Scan for the cell matching the given text and deliver its (x, y) coordinate at center. 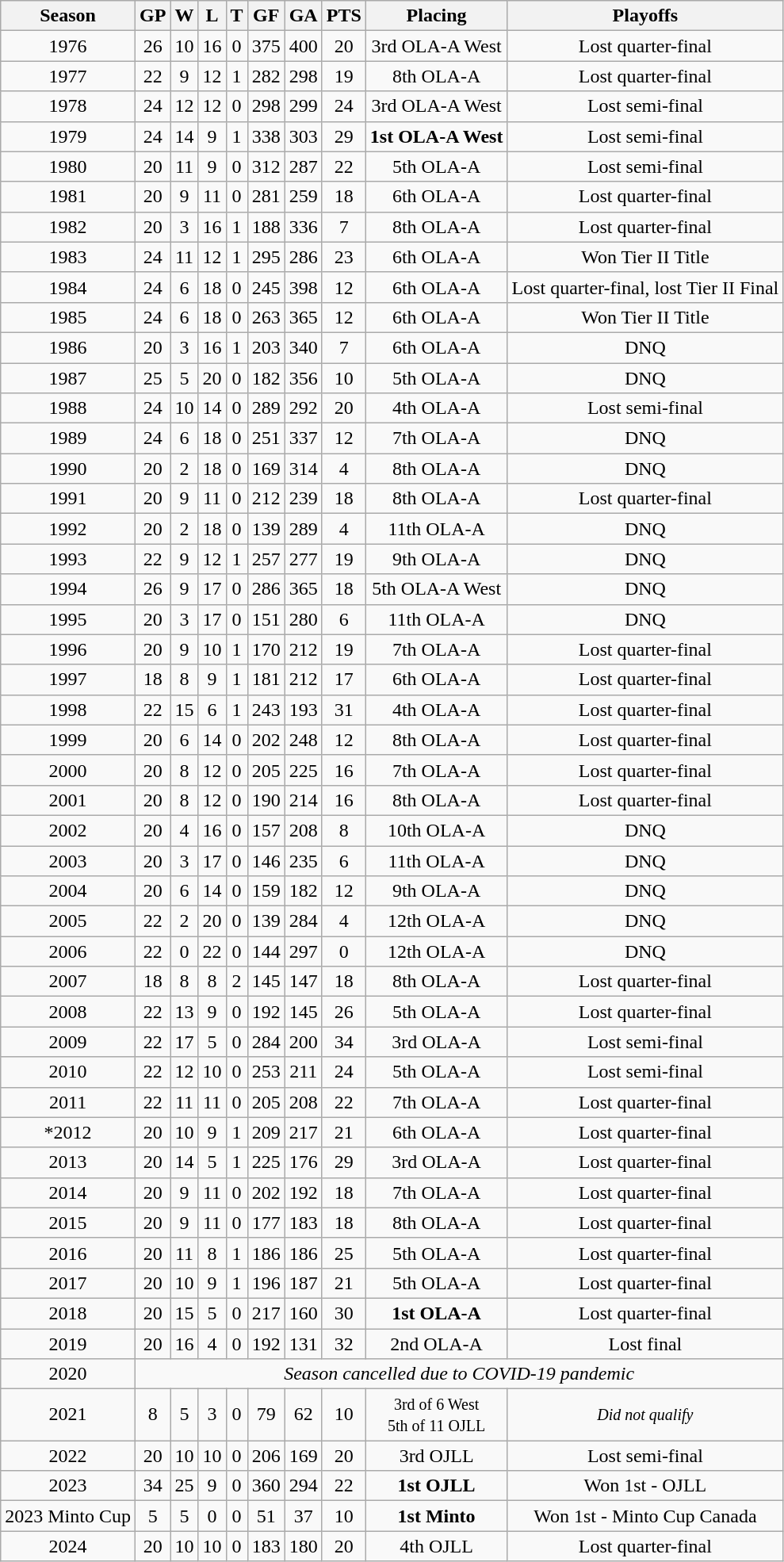
243 (266, 710)
1976 (68, 46)
337 (303, 438)
360 (266, 1486)
203 (266, 347)
GA (303, 16)
170 (266, 649)
209 (266, 1132)
239 (303, 499)
L (212, 16)
235 (303, 860)
2004 (68, 891)
1997 (68, 680)
10th OLA-A (436, 830)
3rd of 6 West5th of 11 OJLL (436, 1415)
1978 (68, 106)
245 (266, 287)
2019 (68, 1344)
356 (303, 378)
1989 (68, 438)
GF (266, 16)
32 (344, 1344)
181 (266, 680)
31 (344, 710)
62 (303, 1415)
2003 (68, 860)
Placing (436, 16)
176 (303, 1162)
2nd OLA-A (436, 1344)
Season cancelled due to COVID-19 pandemic (460, 1374)
1977 (68, 76)
257 (266, 559)
1994 (68, 589)
147 (303, 982)
1981 (68, 197)
282 (266, 76)
Did not qualify (645, 1415)
1984 (68, 287)
263 (266, 317)
Won 1st - Minto Cup Canada (645, 1516)
30 (344, 1313)
1st OLA-A West (436, 136)
2013 (68, 1162)
188 (266, 227)
398 (303, 287)
2016 (68, 1253)
131 (303, 1344)
Lost final (645, 1344)
*2012 (68, 1132)
312 (266, 167)
2009 (68, 1042)
2005 (68, 921)
1980 (68, 167)
190 (266, 800)
280 (303, 619)
2014 (68, 1193)
51 (266, 1516)
200 (303, 1042)
1985 (68, 317)
338 (266, 136)
299 (303, 106)
297 (303, 951)
295 (266, 257)
214 (303, 800)
1st OLA-A (436, 1313)
2010 (68, 1072)
1982 (68, 227)
1st Minto (436, 1516)
281 (266, 197)
2022 (68, 1456)
2006 (68, 951)
2002 (68, 830)
Lost quarter-final, lost Tier II Final (645, 287)
79 (266, 1415)
1991 (68, 499)
160 (303, 1313)
2023 Minto Cup (68, 1516)
4th OJLL (436, 1546)
146 (266, 860)
Season (68, 16)
1990 (68, 469)
1998 (68, 710)
3rd OJLL (436, 1456)
1987 (68, 378)
1992 (68, 529)
1983 (68, 257)
151 (266, 619)
193 (303, 710)
314 (303, 469)
2001 (68, 800)
1995 (68, 619)
248 (303, 740)
Won 1st - OJLL (645, 1486)
2015 (68, 1223)
336 (303, 227)
1996 (68, 649)
37 (303, 1516)
W (184, 16)
1988 (68, 408)
292 (303, 408)
2024 (68, 1546)
2021 (68, 1415)
2011 (68, 1102)
180 (303, 1546)
259 (303, 197)
375 (266, 46)
1st OJLL (436, 1486)
23 (344, 257)
157 (266, 830)
144 (266, 951)
2000 (68, 770)
277 (303, 559)
287 (303, 167)
T (236, 16)
2023 (68, 1486)
159 (266, 891)
187 (303, 1283)
1986 (68, 347)
340 (303, 347)
211 (303, 1072)
253 (266, 1072)
GP (153, 16)
1999 (68, 740)
177 (266, 1223)
2017 (68, 1283)
PTS (344, 16)
196 (266, 1283)
2020 (68, 1374)
294 (303, 1486)
1979 (68, 136)
2007 (68, 982)
2008 (68, 1012)
1993 (68, 559)
2018 (68, 1313)
303 (303, 136)
13 (184, 1012)
Playoffs (645, 16)
5th OLA-A West (436, 589)
400 (303, 46)
251 (266, 438)
206 (266, 1456)
